Output the (X, Y) coordinate of the center of the cell containing the given text.  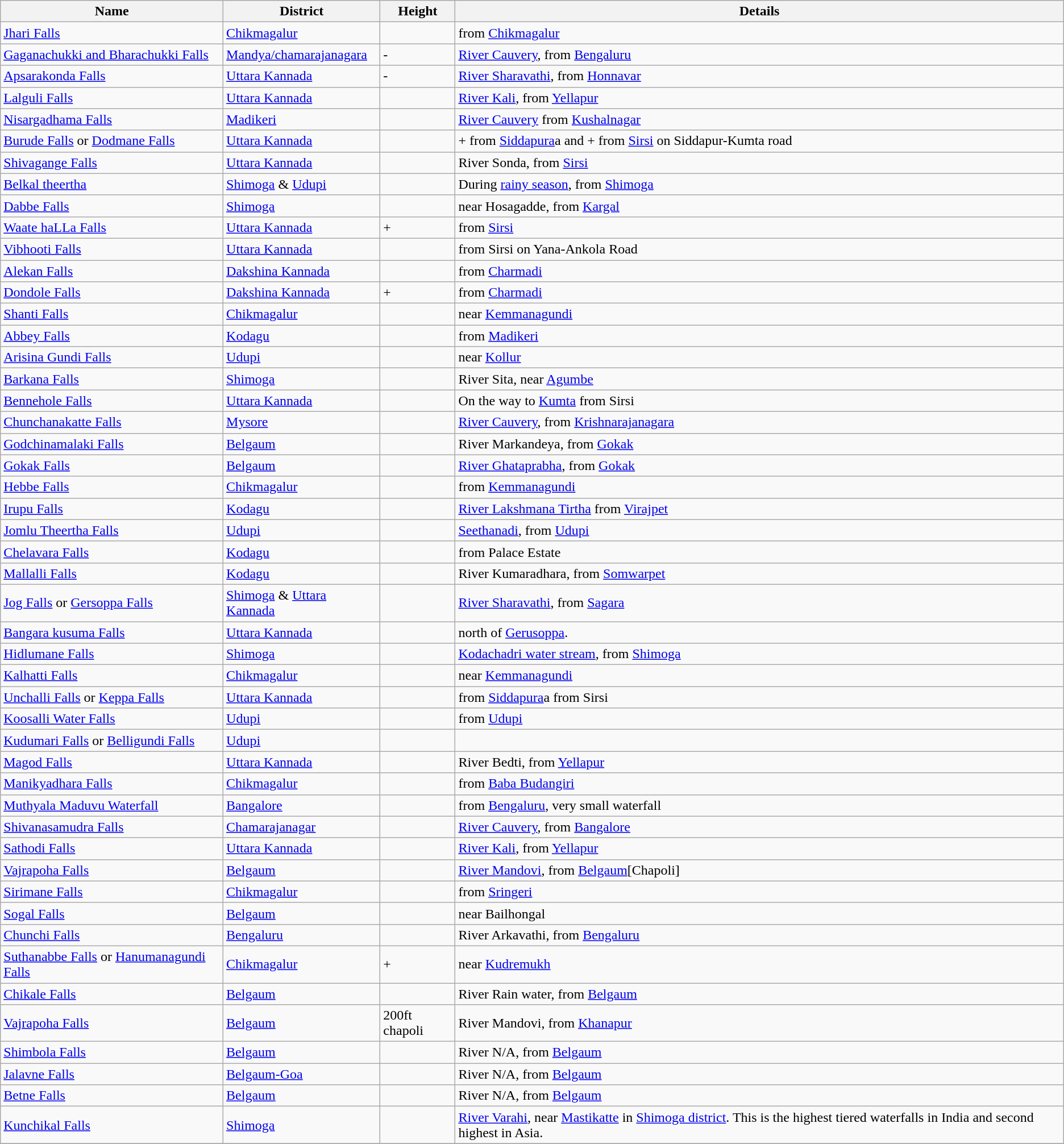
Godchinamalaki Falls (112, 444)
Mysore (302, 422)
200ft chapoli (418, 1023)
Jhari Falls (112, 33)
Jalavne Falls (112, 1074)
Lalguli Falls (112, 98)
from Palace Estate (759, 552)
+ from Siddapuraa and + from Sirsi on Siddapur-Kumta road (759, 141)
from Baba Budangiri (759, 784)
River Sita, near Agumbe (759, 379)
Shimoga & Uttara Kannada (302, 602)
River Markandeya, from Gokak (759, 444)
near Kollur (759, 357)
Manikyadhara Falls (112, 784)
from Madikeri (759, 336)
Belgaum-Goa (302, 1074)
from Sirsi (759, 227)
River Mandovi, from Belgaum[Chapoli] (759, 870)
Shivanasamudra Falls (112, 827)
Kudumari Falls or Belligundi Falls (112, 741)
River Lakshmana Tirtha from Virajpet (759, 509)
River Bedti, from Yellapur (759, 762)
River Cauvery, from Bengaluru (759, 55)
near Bailhongal (759, 913)
Betne Falls (112, 1096)
Hidlumane Falls (112, 654)
River Cauvery, from Krishnarajanagara (759, 422)
Name (112, 11)
River Sharavathi, from Sagara (759, 602)
Chamarajanagar (302, 827)
Barkana Falls (112, 379)
Nisargadhama Falls (112, 119)
Dondole Falls (112, 293)
from Bengaluru, very small waterfall (759, 805)
Irupu Falls (112, 509)
River Varahi, near Mastikatte in Shimoga district. This is the highest tiered waterfalls in India and second highest in Asia. (759, 1125)
from Chikmagalur (759, 33)
Muthyala Maduvu Waterfall (112, 805)
Bengaluru (302, 935)
Dabbe Falls (112, 206)
District (302, 11)
near Hosagadde, from Kargal (759, 206)
Abbey Falls (112, 336)
Bennehole Falls (112, 401)
Kalhatti Falls (112, 676)
River Rain water, from Belgaum (759, 994)
Magod Falls (112, 762)
River Sharavathi, from Honnavar (759, 76)
Jog Falls or Gersoppa Falls (112, 602)
Suthanabbe Falls or Hanumanagundi Falls (112, 964)
Kunchikal Falls (112, 1125)
River Ghataprabha, from Gokak (759, 465)
Seethanadi, from Udupi (759, 530)
Mandya/chamarajanagara (302, 55)
Gokak Falls (112, 465)
from Sringeri (759, 892)
Chunchanakatte Falls (112, 422)
Apsarakonda Falls (112, 76)
Belkal theertha (112, 184)
River Cauvery from Kushalnagar (759, 119)
Koosalli Water Falls (112, 719)
Mallalli Falls (112, 573)
Hebbe Falls (112, 487)
Bangara kusuma Falls (112, 633)
near Kudremukh (759, 964)
from Kemmanagundi (759, 487)
from Sirsi on Yana-Ankola Road (759, 249)
River Cauvery, from Bangalore (759, 827)
Details (759, 11)
Chelavara Falls (112, 552)
Kodachadri water stream, from Shimoga (759, 654)
Waate haLLa Falls (112, 227)
Gaganachukki and Bharachukki Falls (112, 55)
Alekan Falls (112, 271)
On the way to Kumta from Sirsi (759, 401)
Shimoga & Udupi (302, 184)
Shivagange Falls (112, 163)
Jomlu Theertha Falls (112, 530)
Sogal Falls (112, 913)
from Udupi (759, 719)
Sirimane Falls (112, 892)
north of Gerusoppa. (759, 633)
Shanti Falls (112, 314)
Chikale Falls (112, 994)
Shimbola Falls (112, 1053)
River Arkavathi, from Bengaluru (759, 935)
Sathodi Falls (112, 848)
Bangalore (302, 805)
River Kumaradhara, from Somwarpet (759, 573)
River Sonda, from Sirsi (759, 163)
Arisina Gundi Falls (112, 357)
Burude Falls or Dodmane Falls (112, 141)
Chunchi Falls (112, 935)
Unchalli Falls or Keppa Falls (112, 697)
Height (418, 11)
from Siddapuraa from Sirsi (759, 697)
Vibhooti Falls (112, 249)
During rainy season, from Shimoga (759, 184)
River Mandovi, from Khanapur (759, 1023)
Madikeri (302, 119)
